Return the [X, Y] coordinate for the center point of the cell that contains the specified text.  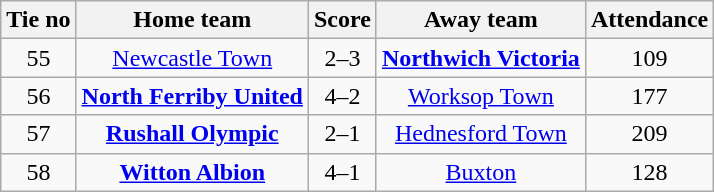
Score [342, 20]
4–2 [342, 96]
2–3 [342, 58]
Worksop Town [480, 96]
Newcastle Town [192, 58]
57 [38, 134]
177 [649, 96]
Tie no [38, 20]
209 [649, 134]
55 [38, 58]
Away team [480, 20]
Buxton [480, 172]
Rushall Olympic [192, 134]
Attendance [649, 20]
56 [38, 96]
2–1 [342, 134]
Northwich Victoria [480, 58]
North Ferriby United [192, 96]
Home team [192, 20]
109 [649, 58]
Witton Albion [192, 172]
58 [38, 172]
128 [649, 172]
Hednesford Town [480, 134]
4–1 [342, 172]
